Return [X, Y] of the center of cell containing provided text 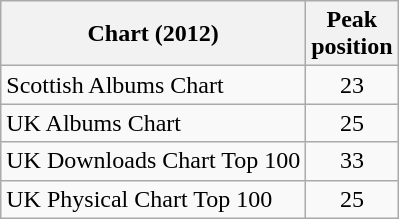
23 [352, 85]
Chart (2012) [154, 34]
UK Albums Chart [154, 123]
Peakposition [352, 34]
UK Downloads Chart Top 100 [154, 161]
33 [352, 161]
UK Physical Chart Top 100 [154, 199]
Scottish Albums Chart [154, 85]
